Pinpoint the cell where the given text exists, returning its [x, y] midpoint coordinate. 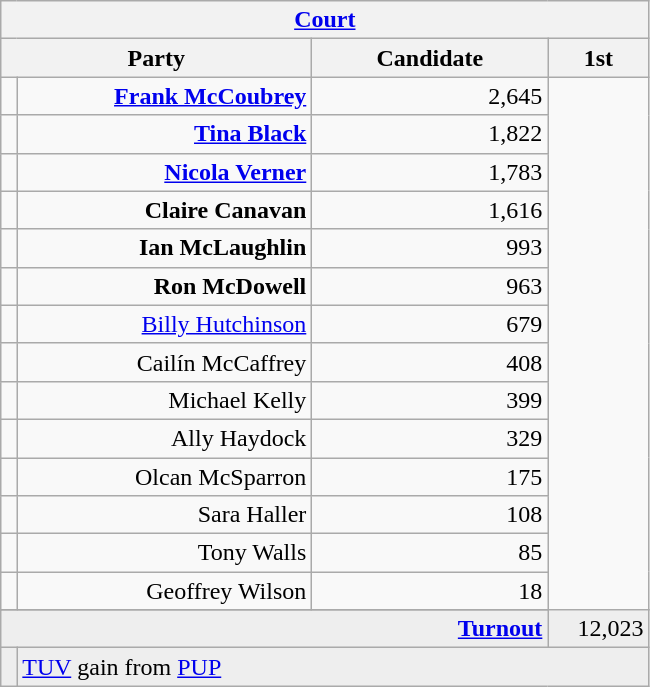
1,783 [430, 172]
TUV gain from PUP [333, 667]
Party [156, 58]
Court [325, 20]
12,023 [598, 629]
Billy Hutchinson [164, 324]
175 [430, 477]
Frank McCoubrey [164, 96]
1,616 [430, 210]
108 [430, 515]
Cailín McCaffrey [164, 362]
Tony Walls [164, 553]
993 [430, 248]
Tina Black [164, 134]
1,822 [430, 134]
963 [430, 286]
85 [430, 553]
18 [430, 591]
Candidate [430, 58]
Claire Canavan [164, 210]
Ally Haydock [164, 438]
2,645 [430, 96]
Ron McDowell [164, 286]
Michael Kelly [164, 400]
Nicola Verner [164, 172]
Olcan McSparron [164, 477]
408 [430, 362]
Ian McLaughlin [164, 248]
Turnout [274, 629]
679 [430, 324]
399 [430, 400]
329 [430, 438]
Sara Haller [164, 515]
1st [598, 58]
Geoffrey Wilson [164, 591]
